Output the (X, Y) coordinate of the center of the cell containing the given text.  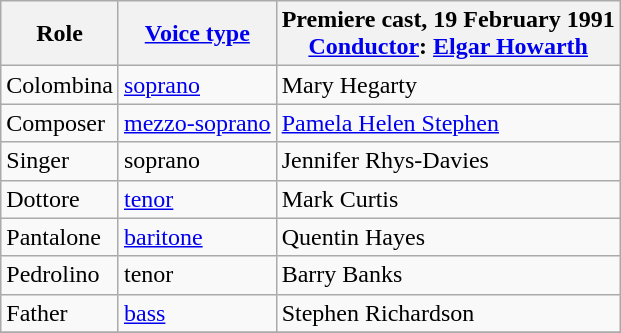
Jennifer Rhys-Davies (448, 161)
Premiere cast, 19 February 1991Conductor: Elgar Howarth (448, 34)
Quentin Hayes (448, 237)
Mark Curtis (448, 199)
Mary Hegarty (448, 85)
Stephen Richardson (448, 313)
Father (60, 313)
Barry Banks (448, 275)
Voice type (197, 34)
Role (60, 34)
bass (197, 313)
Pedrolino (60, 275)
Colombina (60, 85)
Singer (60, 161)
Dottore (60, 199)
baritone (197, 237)
Pantalone (60, 237)
mezzo-soprano (197, 123)
Composer (60, 123)
Pamela Helen Stephen (448, 123)
